Identify which cell holds the provided text, then report its [x, y] central coordinate. 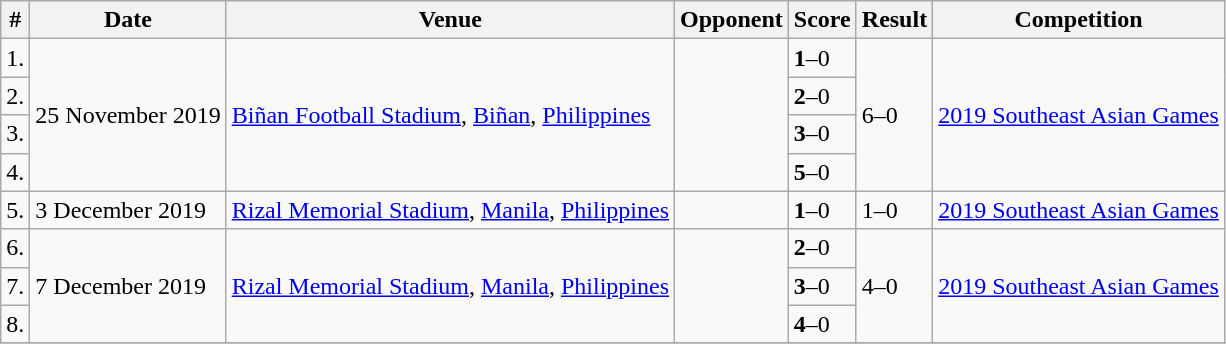
5. [16, 210]
3. [16, 134]
6. [16, 248]
4. [16, 172]
2. [16, 96]
7 December 2019 [128, 286]
Venue [450, 20]
Date [128, 20]
# [16, 20]
Biñan Football Stadium, Biñan, Philippines [450, 115]
25 November 2019 [128, 115]
3 December 2019 [128, 210]
1. [16, 58]
7. [16, 286]
Result [894, 20]
8. [16, 324]
Competition [1079, 20]
6–0 [894, 115]
Opponent [732, 20]
5–0 [822, 172]
Score [822, 20]
